Locate the cell with the specified text and output its (X, Y) center coordinate. 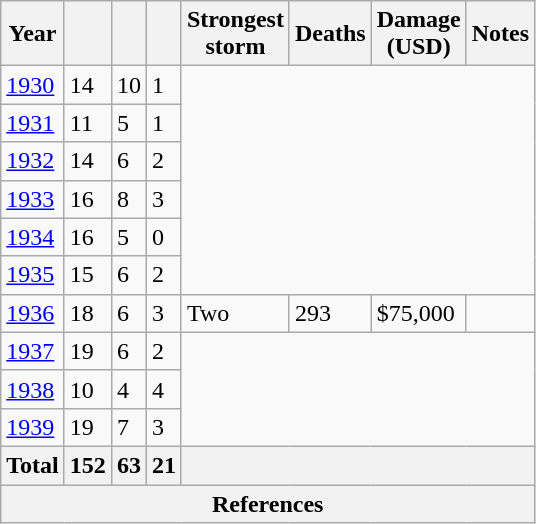
Notes (500, 34)
1932 (33, 161)
Total (33, 465)
18 (88, 313)
7 (128, 427)
Year (33, 34)
1936 (33, 313)
11 (88, 123)
Deaths (330, 34)
152 (88, 465)
8 (128, 199)
Two (235, 313)
293 (330, 313)
15 (88, 275)
63 (128, 465)
Strongeststorm (235, 34)
1933 (33, 199)
References (268, 503)
1939 (33, 427)
Damage(USD) (418, 34)
1935 (33, 275)
$75,000 (418, 313)
1934 (33, 237)
1937 (33, 351)
1938 (33, 389)
1931 (33, 123)
21 (164, 465)
0 (164, 237)
1930 (33, 85)
